Pinpoint the cell where the given text exists, returning its [x, y] midpoint coordinate. 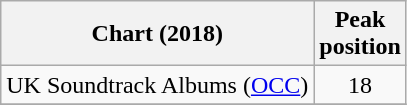
UK Soundtrack Albums (OCC) [158, 85]
Peakposition [360, 34]
Chart (2018) [158, 34]
18 [360, 85]
